For the text-containing cell, return its midpoint in [X, Y] coordinate format. 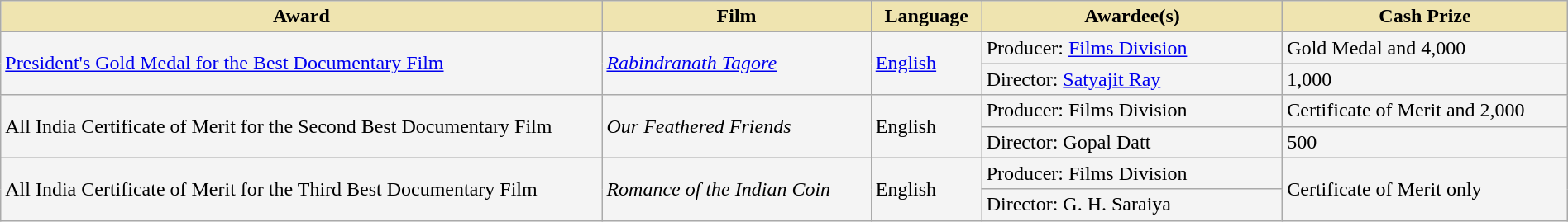
Director: Gopal Datt [1132, 142]
Our Feathered Friends [736, 126]
Film [736, 17]
President's Gold Medal for the Best Documentary Film [301, 64]
Romance of the Indian Coin [736, 189]
Cash Prize [1425, 17]
Awardee(s) [1132, 17]
Language [926, 17]
All India Certificate of Merit for the Third Best Documentary Film [301, 189]
Award [301, 17]
500 [1425, 142]
1,000 [1425, 79]
Director: Satyajit Ray [1132, 79]
All India Certificate of Merit for the Second Best Documentary Film [301, 126]
Certificate of Merit only [1425, 189]
Certificate of Merit and 2,000 [1425, 111]
Rabindranath Tagore [736, 64]
Gold Medal and 4,000 [1425, 48]
Director: G. H. Saraiya [1132, 205]
